Determine the (x, y) coordinate at the center of the cell enclosing the given text.  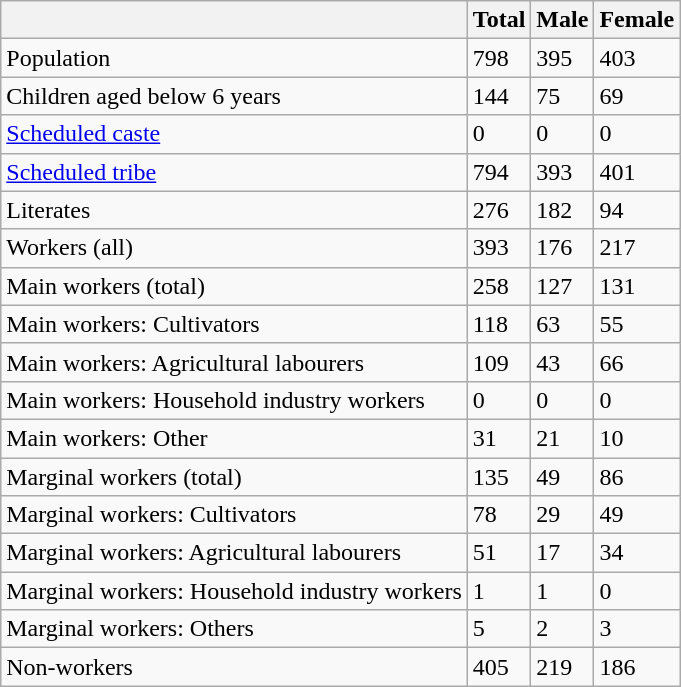
135 (499, 477)
118 (499, 324)
258 (499, 286)
Scheduled caste (234, 134)
395 (562, 58)
Main workers: Agricultural labourers (234, 362)
51 (499, 553)
5 (499, 629)
144 (499, 96)
31 (499, 438)
219 (562, 667)
Main workers: Other (234, 438)
29 (562, 515)
Marginal workers: Others (234, 629)
55 (637, 324)
43 (562, 362)
34 (637, 553)
401 (637, 172)
3 (637, 629)
Workers (all) (234, 248)
69 (637, 96)
794 (499, 172)
Male (562, 20)
Population (234, 58)
Children aged below 6 years (234, 96)
17 (562, 553)
10 (637, 438)
276 (499, 210)
Main workers (total) (234, 286)
Scheduled tribe (234, 172)
186 (637, 667)
Marginal workers: Agricultural labourers (234, 553)
Marginal workers (total) (234, 477)
63 (562, 324)
127 (562, 286)
78 (499, 515)
217 (637, 248)
21 (562, 438)
86 (637, 477)
Marginal workers: Cultivators (234, 515)
Total (499, 20)
182 (562, 210)
94 (637, 210)
66 (637, 362)
Female (637, 20)
Non-workers (234, 667)
403 (637, 58)
Main workers: Cultivators (234, 324)
131 (637, 286)
Main workers: Household industry workers (234, 400)
798 (499, 58)
75 (562, 96)
109 (499, 362)
Marginal workers: Household industry workers (234, 591)
2 (562, 629)
405 (499, 667)
Literates (234, 210)
176 (562, 248)
